Return the [x, y] coordinate for the center point of the cell that contains the specified text.  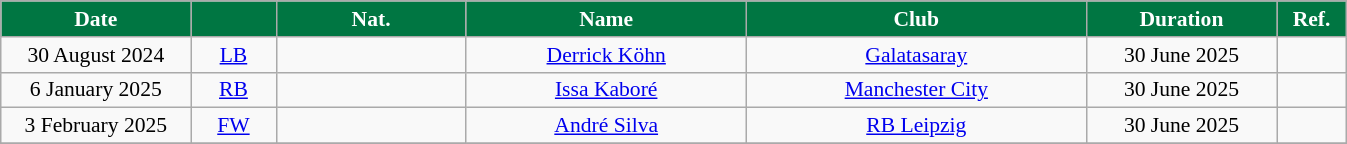
André Silva [606, 126]
Derrick Köhn [606, 55]
RB Leipzig [916, 126]
30 August 2024 [96, 55]
3 February 2025 [96, 126]
6 January 2025 [96, 90]
FW [234, 126]
Ref. [1311, 19]
Manchester City [916, 90]
Duration [1181, 19]
Club [916, 19]
Nat. [371, 19]
Issa Kaboré [606, 90]
Date [96, 19]
Name [606, 19]
RB [234, 90]
Galatasaray [916, 55]
LB [234, 55]
